Scan for the cell matching the given text and deliver its (X, Y) coordinate at center. 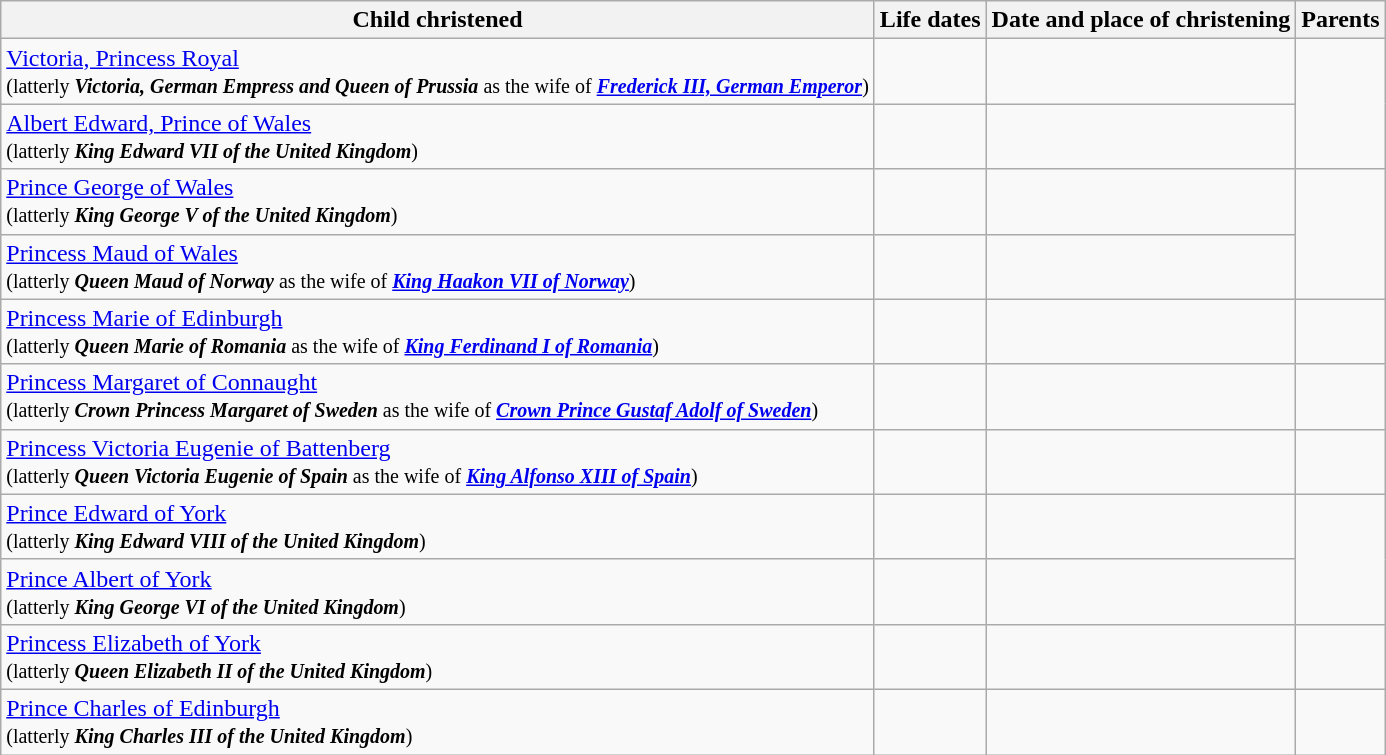
Princess Marie of Edinburgh(latterly Queen Marie of Romania as the wife of King Ferdinand I of Romania) (438, 332)
Prince Edward of York(latterly King Edward VIII of the United Kingdom) (438, 526)
Princess Victoria Eugenie of Battenberg(latterly Queen Victoria Eugenie of Spain as the wife of King Alfonso XIII of Spain) (438, 462)
Prince Albert of York(latterly King George VI of the United Kingdom) (438, 592)
Victoria, Princess Royal(latterly Victoria, German Empress and Queen of Prussia as the wife of Frederick III, German Emperor) (438, 72)
Prince George of Wales(latterly King George V of the United Kingdom) (438, 202)
Princess Margaret of Connaught(latterly Crown Princess Margaret of Sweden as the wife of Crown Prince Gustaf Adolf of Sweden) (438, 396)
Princess Maud of Wales(latterly Queen Maud of Norway as the wife of King Haakon VII of Norway) (438, 266)
Date and place of christening (1141, 20)
Albert Edward, Prince of Wales(latterly King Edward VII of the United Kingdom) (438, 136)
Prince Charles of Edinburgh(latterly King Charles III of the United Kingdom) (438, 722)
Princess Elizabeth of York(latterly Queen Elizabeth II of the United Kingdom) (438, 656)
Parents (1340, 20)
Life dates (930, 20)
Child christened (438, 20)
